Locate the cell with the specified text and output its [x, y] center coordinate. 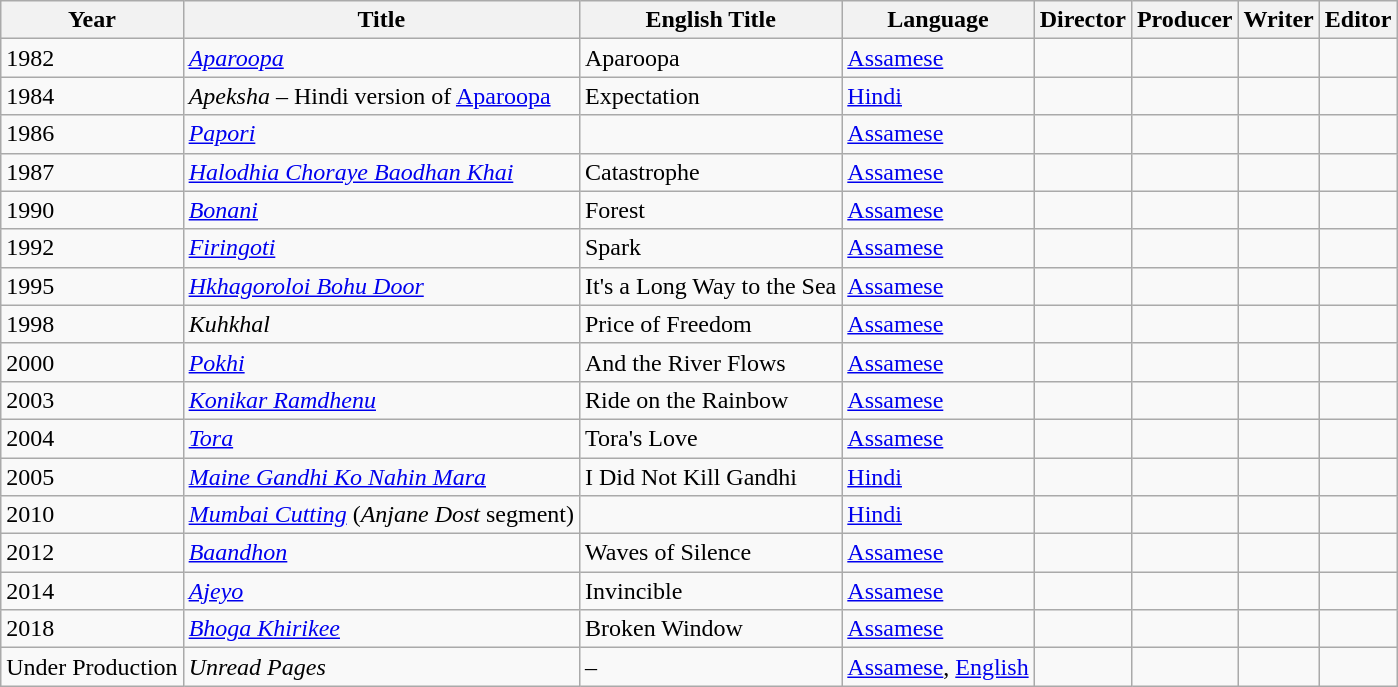
Papori [381, 134]
Tora's Love [710, 438]
And the River Flows [710, 362]
2012 [92, 553]
1984 [92, 96]
2003 [92, 400]
Bhoga Khirikee [381, 629]
Unread Pages [381, 667]
Director [1082, 20]
Broken Window [710, 629]
Editor [1358, 20]
Expectation [710, 96]
1995 [92, 286]
1982 [92, 58]
Ride on the Rainbow [710, 400]
1990 [92, 210]
Firingoti [381, 248]
2014 [92, 591]
Halodhia Choraye Baodhan Khai [381, 172]
Catastrophe [710, 172]
1998 [92, 324]
Bonani [381, 210]
Year [92, 20]
1987 [92, 172]
2000 [92, 362]
Price of Freedom [710, 324]
Baandhon [381, 553]
2005 [92, 477]
Title [381, 20]
1986 [92, 134]
Writer [1278, 20]
Apeksha – Hindi version of Aparoopa [381, 96]
Assamese, English [938, 667]
I Did Not Kill Gandhi [710, 477]
Ajeyo [381, 591]
1992 [92, 248]
Forest [710, 210]
Waves of Silence [710, 553]
Kuhkhal [381, 324]
2018 [92, 629]
It's a Long Way to the Sea [710, 286]
Language [938, 20]
Tora [381, 438]
– [710, 667]
Invincible [710, 591]
Pokhi [381, 362]
Producer [1184, 20]
Hkhagoroloi Bohu Door [381, 286]
2004 [92, 438]
English Title [710, 20]
2010 [92, 515]
Spark [710, 248]
Under Production [92, 667]
Konikar Ramdhenu [381, 400]
Maine Gandhi Ko Nahin Mara [381, 477]
Mumbai Cutting (Anjane Dost segment) [381, 515]
